Output the (X, Y) coordinate of the center of the cell containing the given text.  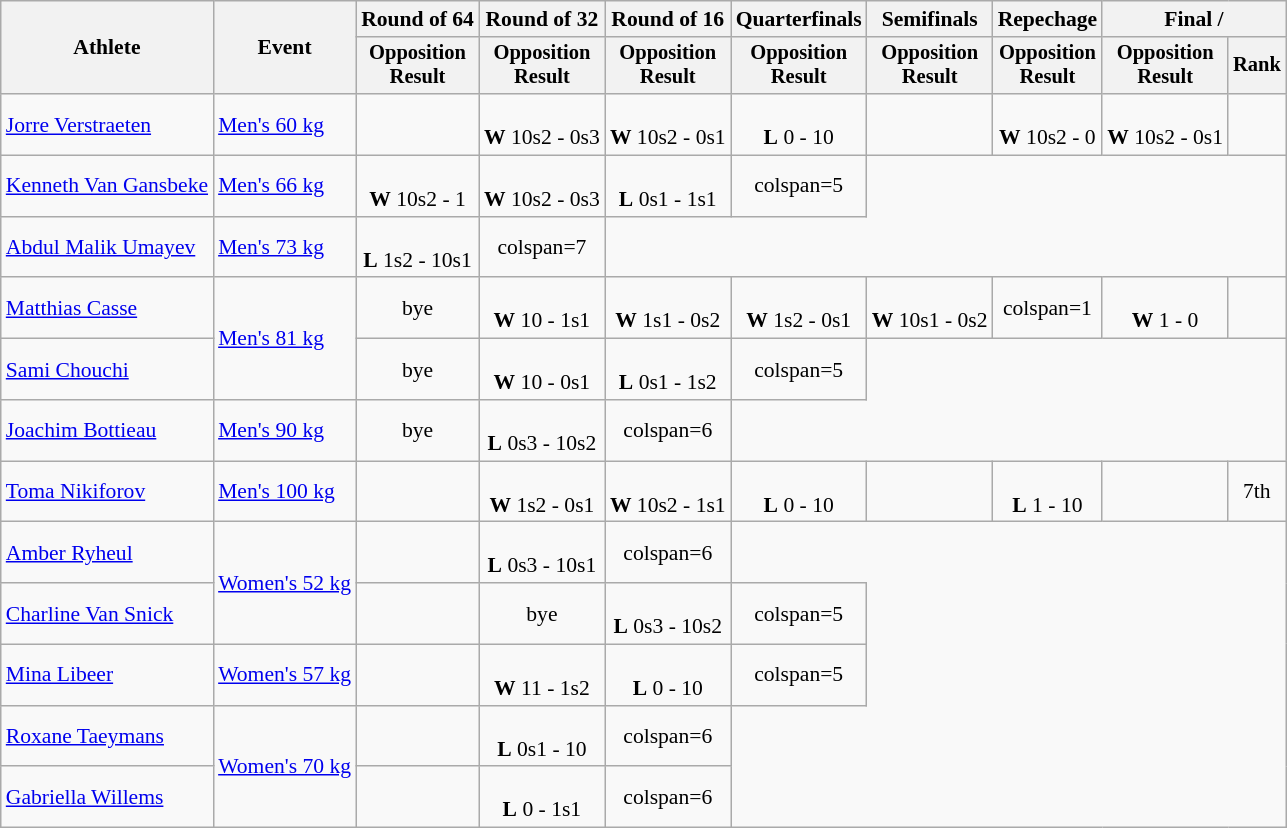
Repechage (1048, 19)
L 1 - 10 (1048, 492)
Semifinals (930, 19)
L 1s2 - 10s1 (418, 248)
Amber Ryheul (107, 552)
Quarterfinals (799, 19)
Round of 32 (542, 19)
Men's 81 kg (284, 339)
Gabriella Willems (107, 798)
L 0 - 1s1 (542, 798)
7th (1257, 492)
Men's 60 kg (284, 124)
Round of 64 (418, 19)
L 0s3 - 10s1 (542, 552)
Men's 66 kg (284, 186)
Women's 52 kg (284, 583)
Charline Van Snick (107, 614)
Women's 70 kg (284, 767)
W 10s2 - 1 (418, 186)
W 10 - 0s1 (542, 370)
W 11 - 1s2 (542, 676)
Kenneth Van Gansbeke (107, 186)
Sami Chouchi (107, 370)
Jorre Verstraeten (107, 124)
Toma Nikiforov (107, 492)
W 10 - 1s1 (542, 308)
Women's 57 kg (284, 676)
W 1 - 0 (1165, 308)
L 0s1 - 1s1 (668, 186)
Round of 16 (668, 19)
Men's 90 kg (284, 430)
colspan=1 (1048, 308)
Final / (1194, 19)
Men's 100 kg (284, 492)
Men's 73 kg (284, 248)
Matthias Casse (107, 308)
L 0s1 - 10 (542, 736)
Roxane Taeymans (107, 736)
W 1s1 - 0s2 (668, 308)
W 10s2 - 1s1 (668, 492)
Mina Libeer (107, 676)
Event (284, 48)
Athlete (107, 48)
Joachim Bottieau (107, 430)
W 10s1 - 0s2 (930, 308)
Rank (1257, 66)
Abdul Malik Umayev (107, 248)
colspan=7 (542, 248)
W 10s2 - 0 (1048, 124)
L 0s1 - 1s2 (668, 370)
